Extract the (X, Y) coordinate from the center of the cell holding the provided text.  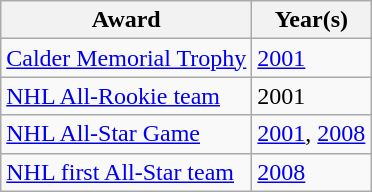
2001, 2008 (312, 134)
Award (126, 20)
NHL All-Rookie team (126, 96)
NHL All-Star Game (126, 134)
Calder Memorial Trophy (126, 58)
Year(s) (312, 20)
2008 (312, 172)
NHL first All-Star team (126, 172)
